Extract the [x, y] coordinate from the center of the cell holding the provided text.  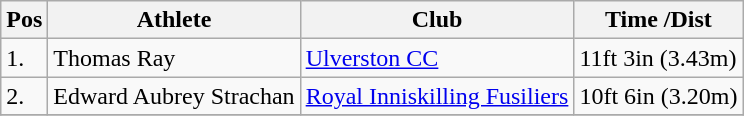
Club [437, 20]
Ulverston CC [437, 58]
Royal Inniskilling Fusiliers [437, 96]
Edward Aubrey Strachan [174, 96]
Athlete [174, 20]
1. [24, 58]
Time /Dist [658, 20]
2. [24, 96]
Pos [24, 20]
Thomas Ray [174, 58]
11ft 3in (3.43m) [658, 58]
10ft 6in (3.20m) [658, 96]
